Pinpoint the cell where the given text exists, returning its (X, Y) midpoint coordinate. 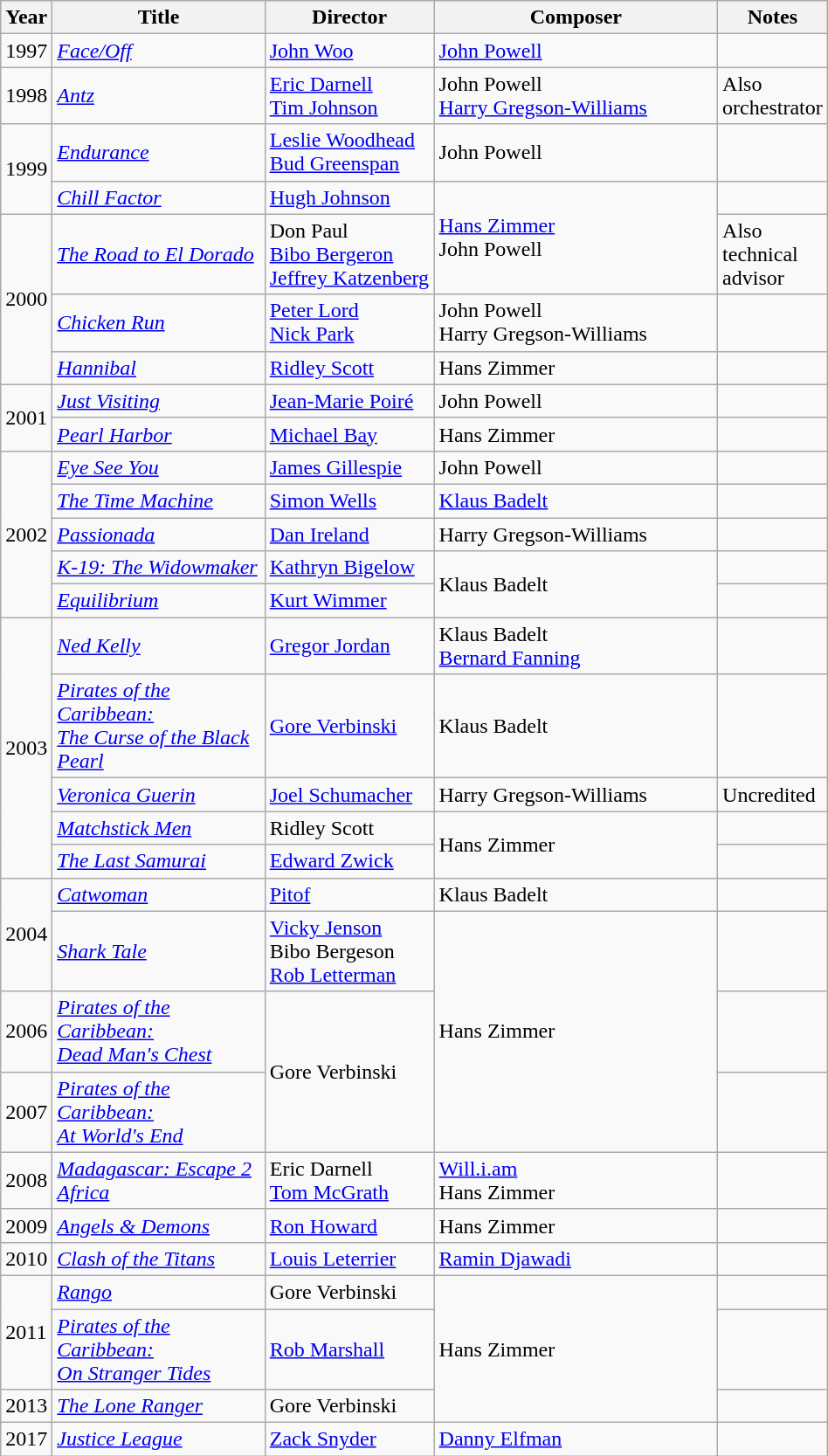
Director (349, 17)
Veronica Guerin (159, 795)
Justice League (159, 1439)
2002 (26, 534)
Ron Howard (349, 1225)
1999 (26, 169)
2001 (26, 417)
2008 (26, 1181)
Notes (773, 17)
Chicken Run (159, 323)
1997 (26, 51)
Simon Wells (349, 500)
Composer (576, 17)
Shark Tale (159, 951)
Don PaulBibo BergeronJeffrey Katzenberg (349, 254)
Just Visiting (159, 401)
Louis Leterrier (349, 1259)
Jean-Marie Poiré (349, 401)
Hannibal (159, 368)
Pirates of the Caribbean:Dead Man's Chest (159, 1032)
Hans ZimmerJohn Powell (576, 238)
Antz (159, 96)
Pirates of the Caribbean:On Stranger Tides (159, 1349)
Leslie WoodheadBud Greenspan (349, 152)
2004 (26, 935)
Klaus BadeltBernard Fanning (576, 646)
Joel Schumacher (349, 795)
The Road to El Dorado (159, 254)
Vicky JensonBibo BergesonRob Letterman (349, 951)
2003 (26, 748)
Kathryn Bigelow (349, 568)
Pirates of the Caribbean:The Curse of the Black Pearl (159, 727)
2000 (26, 299)
Zack Snyder (349, 1439)
John Woo (349, 51)
James Gillespie (349, 467)
The Time Machine (159, 500)
Also technical advisor (773, 254)
The Last Samurai (159, 861)
Year (26, 17)
Danny Elfman (576, 1439)
Endurance (159, 152)
Uncredited (773, 795)
K-19: The Widowmaker (159, 568)
Matchstick Men (159, 828)
Rob Marshall (349, 1349)
2013 (26, 1406)
Rango (159, 1292)
Pearl Harbor (159, 434)
Madagascar: Escape 2 Africa (159, 1181)
Pirates of the Caribbean:At World's End (159, 1112)
Eye See You (159, 467)
Passionada (159, 534)
2011 (26, 1332)
2009 (26, 1225)
Clash of the Titans (159, 1259)
2007 (26, 1112)
Pitof (349, 894)
Ned Kelly (159, 646)
2010 (26, 1259)
Will.i.amHans Zimmer (576, 1181)
Ramin Djawadi (576, 1259)
Eric DarnellTom McGrath (349, 1181)
Michael Bay (349, 434)
Eric DarnellTim Johnson (349, 96)
2006 (26, 1032)
Peter LordNick Park (349, 323)
1998 (26, 96)
Hugh Johnson (349, 197)
Catwoman (159, 894)
Dan Ireland (349, 534)
The Lone Ranger (159, 1406)
Also orchestrator (773, 96)
2017 (26, 1439)
Kurt Wimmer (349, 601)
Angels & Demons (159, 1225)
Chill Factor (159, 197)
Face/Off (159, 51)
Gregor Jordan (349, 646)
Equilibrium (159, 601)
Title (159, 17)
Edward Zwick (349, 861)
